Extract the [X, Y] coordinate from the center of the cell holding the provided text.  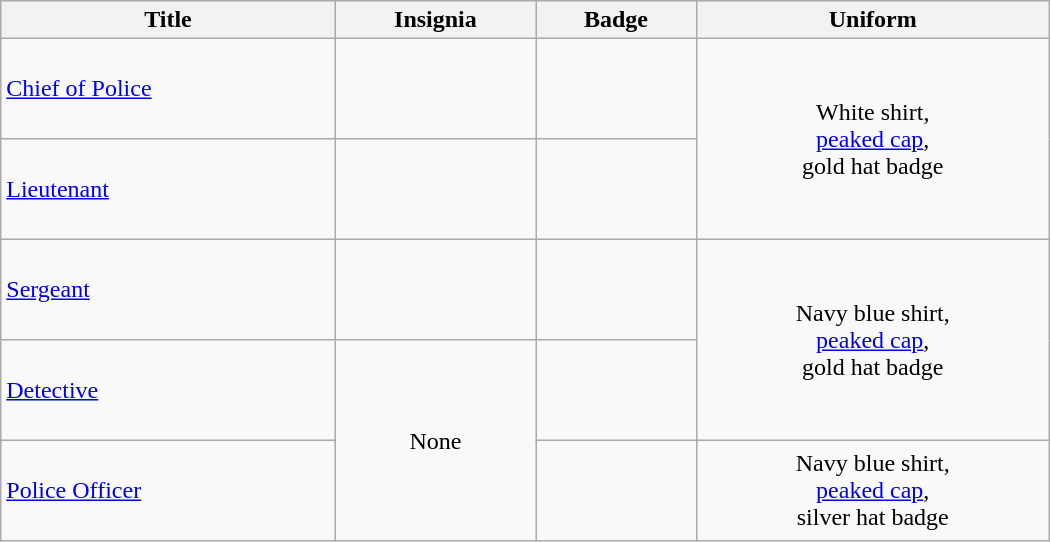
Detective [168, 390]
Badge [616, 20]
Insignia [436, 20]
Navy blue shirt,peaked cap,gold hat badge [872, 340]
Title [168, 20]
Lieutenant [168, 189]
Chief of Police [168, 89]
White shirt,peaked cap,gold hat badge [872, 140]
Police Officer [168, 491]
Uniform [872, 20]
Navy blue shirt,peaked cap,silver hat badge [872, 491]
None [436, 440]
Sergeant [168, 290]
